Provide the [x, y] coordinate of the cell's center where the given text is located.  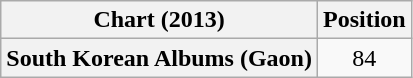
Chart (2013) [160, 20]
South Korean Albums (Gaon) [160, 58]
84 [364, 58]
Position [364, 20]
